Determine the [X, Y] coordinate at the center of the cell enclosing the given text.  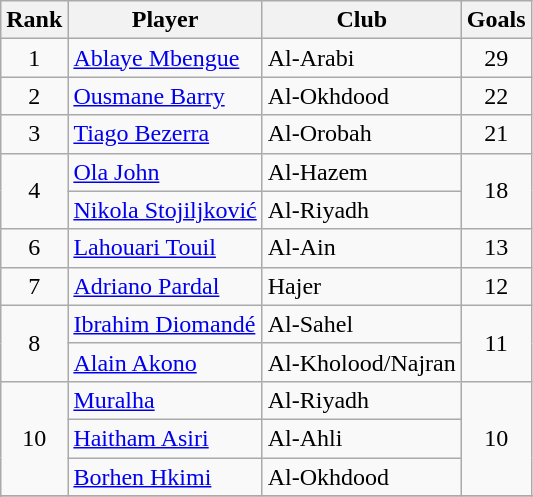
Al-Arabi [362, 58]
8 [34, 343]
Al-Kholood/Najran [362, 362]
Club [362, 20]
2 [34, 96]
29 [496, 58]
Al-Sahel [362, 324]
3 [34, 134]
Muralha [165, 400]
Tiago Bezerra [165, 134]
Alain Akono [165, 362]
Player [165, 20]
4 [34, 191]
21 [496, 134]
11 [496, 343]
Al-Orobah [362, 134]
22 [496, 96]
13 [496, 248]
6 [34, 248]
Borhen Hkimi [165, 477]
12 [496, 286]
7 [34, 286]
Adriano Pardal [165, 286]
Lahouari Touil [165, 248]
Al-Hazem [362, 172]
Ibrahim Diomandé [165, 324]
Nikola Stojiljković [165, 210]
1 [34, 58]
Ola John [165, 172]
Al-Ahli [362, 438]
Haitham Asiri [165, 438]
Al-Ain [362, 248]
Hajer [362, 286]
Goals [496, 20]
Ousmane Barry [165, 96]
Ablaye Mbengue [165, 58]
18 [496, 191]
Rank [34, 20]
